Find where the given text appears and provide that cell's center as (x, y) coordinate. 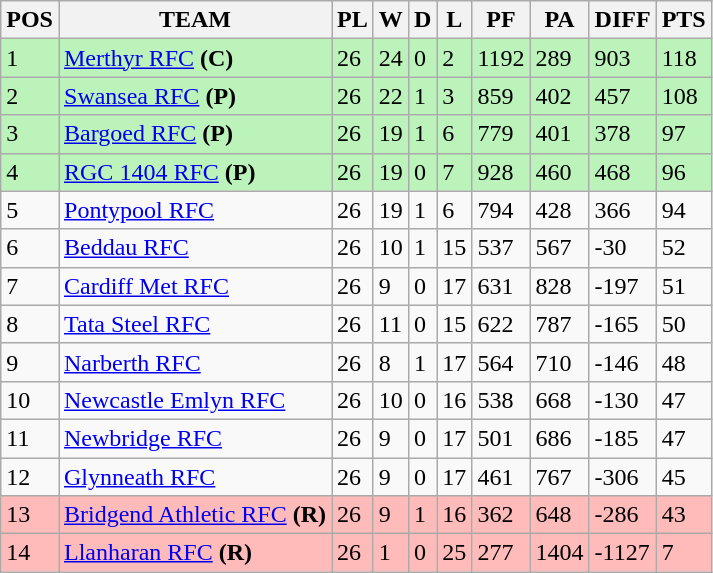
PTS (684, 20)
564 (501, 362)
622 (501, 324)
Newcastle Emlyn RFC (194, 400)
1404 (560, 553)
378 (622, 134)
52 (684, 248)
501 (501, 438)
538 (501, 400)
-1127 (622, 553)
859 (501, 96)
96 (684, 172)
13 (30, 515)
428 (560, 210)
108 (684, 96)
D (422, 20)
24 (390, 58)
L (454, 20)
97 (684, 134)
TEAM (194, 20)
402 (560, 96)
Newbridge RFC (194, 438)
PA (560, 20)
794 (501, 210)
RGC 1404 RFC (P) (194, 172)
5 (30, 210)
PF (501, 20)
460 (560, 172)
Tata Steel RFC (194, 324)
457 (622, 96)
-306 (622, 477)
-30 (622, 248)
94 (684, 210)
928 (501, 172)
686 (560, 438)
-286 (622, 515)
Llanharan RFC (R) (194, 553)
710 (560, 362)
Swansea RFC (P) (194, 96)
-197 (622, 286)
Bridgend Athletic RFC (R) (194, 515)
-185 (622, 438)
461 (501, 477)
277 (501, 553)
362 (501, 515)
50 (684, 324)
903 (622, 58)
W (390, 20)
Pontypool RFC (194, 210)
828 (560, 286)
767 (560, 477)
Merthyr RFC (C) (194, 58)
12 (30, 477)
48 (684, 362)
Bargoed RFC (P) (194, 134)
Glynneath RFC (194, 477)
787 (560, 324)
51 (684, 286)
Cardiff Met RFC (194, 286)
Narberth RFC (194, 362)
648 (560, 515)
4 (30, 172)
14 (30, 553)
1192 (501, 58)
779 (501, 134)
45 (684, 477)
668 (560, 400)
537 (501, 248)
POS (30, 20)
Beddau RFC (194, 248)
118 (684, 58)
43 (684, 515)
289 (560, 58)
401 (560, 134)
DIFF (622, 20)
567 (560, 248)
631 (501, 286)
25 (454, 553)
-146 (622, 362)
22 (390, 96)
-130 (622, 400)
-165 (622, 324)
PL (353, 20)
468 (622, 172)
366 (622, 210)
